Capture the cell that displays the provided text and extract its [X, Y] central coordinate. 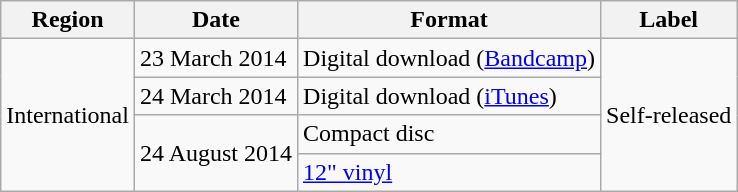
Label [669, 20]
International [68, 115]
Digital download (iTunes) [450, 96]
12" vinyl [450, 172]
Format [450, 20]
24 August 2014 [216, 153]
24 March 2014 [216, 96]
Digital download (Bandcamp) [450, 58]
Compact disc [450, 134]
Region [68, 20]
23 March 2014 [216, 58]
Date [216, 20]
Self-released [669, 115]
